Detect which cell encompasses the target text, then output its (x, y) center coordinate. 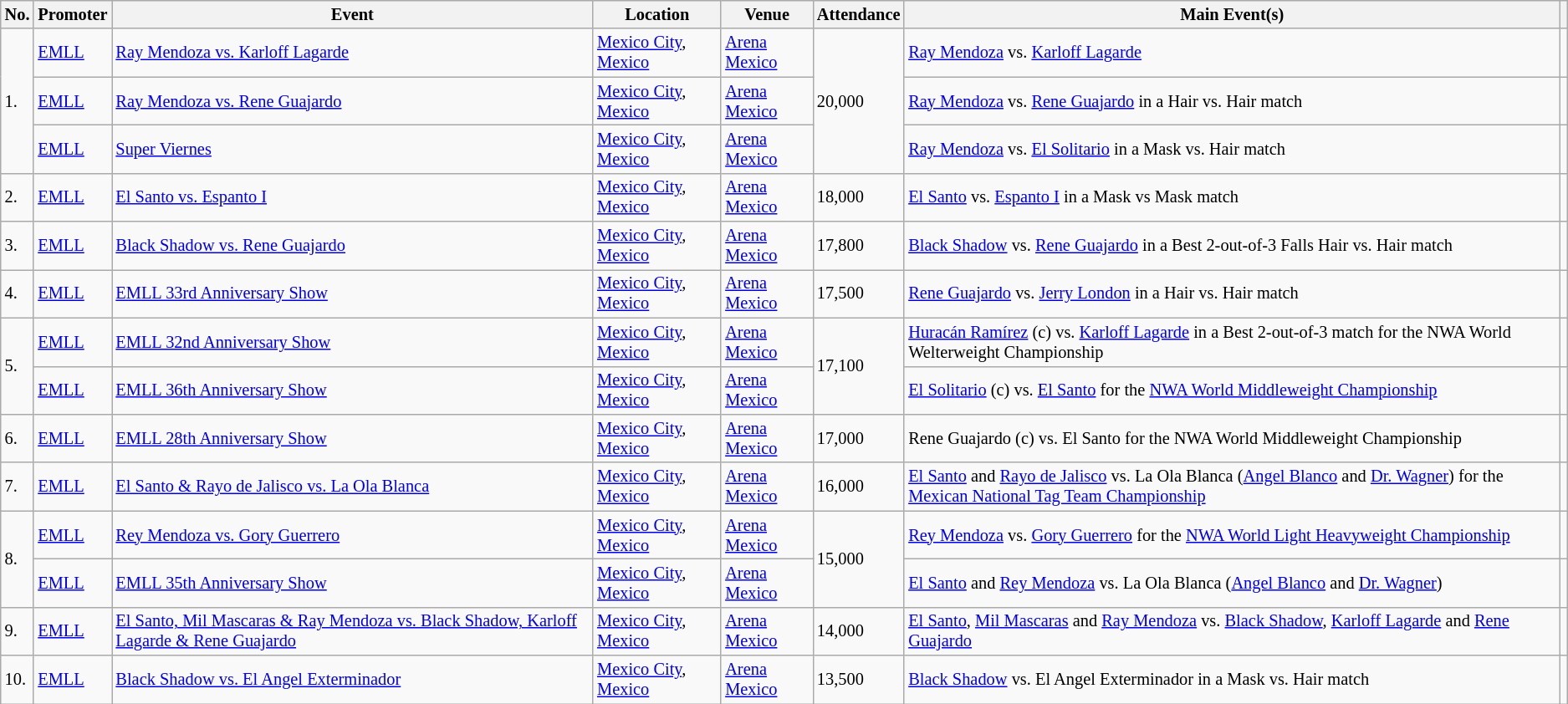
18,000 (858, 197)
3. (18, 246)
15,000 (858, 559)
16,000 (858, 487)
EMLL 32nd Anniversary Show (353, 342)
20,000 (858, 100)
El Santo vs. Espanto I (353, 197)
17,000 (858, 438)
Black Shadow vs. Rene Guajardo (353, 246)
El Santo & Rayo de Jalisco vs. La Ola Blanca (353, 487)
Location (657, 14)
EMLL 33rd Anniversary Show (353, 293)
EMLL 35th Anniversary Show (353, 583)
Black Shadow vs. El Angel Exterminador in a Mask vs. Hair match (1232, 680)
El Solitario (c) vs. El Santo for the NWA World Middleweight Championship (1232, 390)
1. (18, 100)
10. (18, 680)
Super Viernes (353, 149)
17,500 (858, 293)
Attendance (858, 14)
17,800 (858, 246)
Rey Mendoza vs. Gory Guerrero for the NWA World Light Heavyweight Championship (1232, 535)
Ray Mendoza vs. El Solitario in a Mask vs. Hair match (1232, 149)
Rey Mendoza vs. Gory Guerrero (353, 535)
Ray Mendoza vs. Rene Guajardo (353, 101)
4. (18, 293)
El Santo, Mil Mascaras & Ray Mendoza vs. Black Shadow, Karloff Lagarde & Rene Guajardo (353, 631)
2. (18, 197)
EMLL 36th Anniversary Show (353, 390)
Main Event(s) (1232, 14)
Black Shadow vs. El Angel Exterminador (353, 680)
Huracán Ramírez (c) vs. Karloff Lagarde in a Best 2-out-of-3 match for the NWA World Welterweight Championship (1232, 342)
No. (18, 14)
17,100 (858, 366)
13,500 (858, 680)
Rene Guajardo vs. Jerry London in a Hair vs. Hair match (1232, 293)
5. (18, 366)
El Santo, Mil Mascaras and Ray Mendoza vs. Black Shadow, Karloff Lagarde and Rene Guajardo (1232, 631)
8. (18, 559)
9. (18, 631)
14,000 (858, 631)
7. (18, 487)
Venue (767, 14)
6. (18, 438)
Black Shadow vs. Rene Guajardo in a Best 2-out-of-3 Falls Hair vs. Hair match (1232, 246)
El Santo and Rey Mendoza vs. La Ola Blanca (Angel Blanco and Dr. Wagner) (1232, 583)
Promoter (72, 14)
Ray Mendoza vs. Rene Guajardo in a Hair vs. Hair match (1232, 101)
El Santo vs. Espanto I in a Mask vs Mask match (1232, 197)
Rene Guajardo (c) vs. El Santo for the NWA World Middleweight Championship (1232, 438)
Event (353, 14)
EMLL 28th Anniversary Show (353, 438)
El Santo and Rayo de Jalisco vs. La Ola Blanca (Angel Blanco and Dr. Wagner) for the Mexican National Tag Team Championship (1232, 487)
